Pinpoint the cell where the given text exists, returning its (x, y) midpoint coordinate. 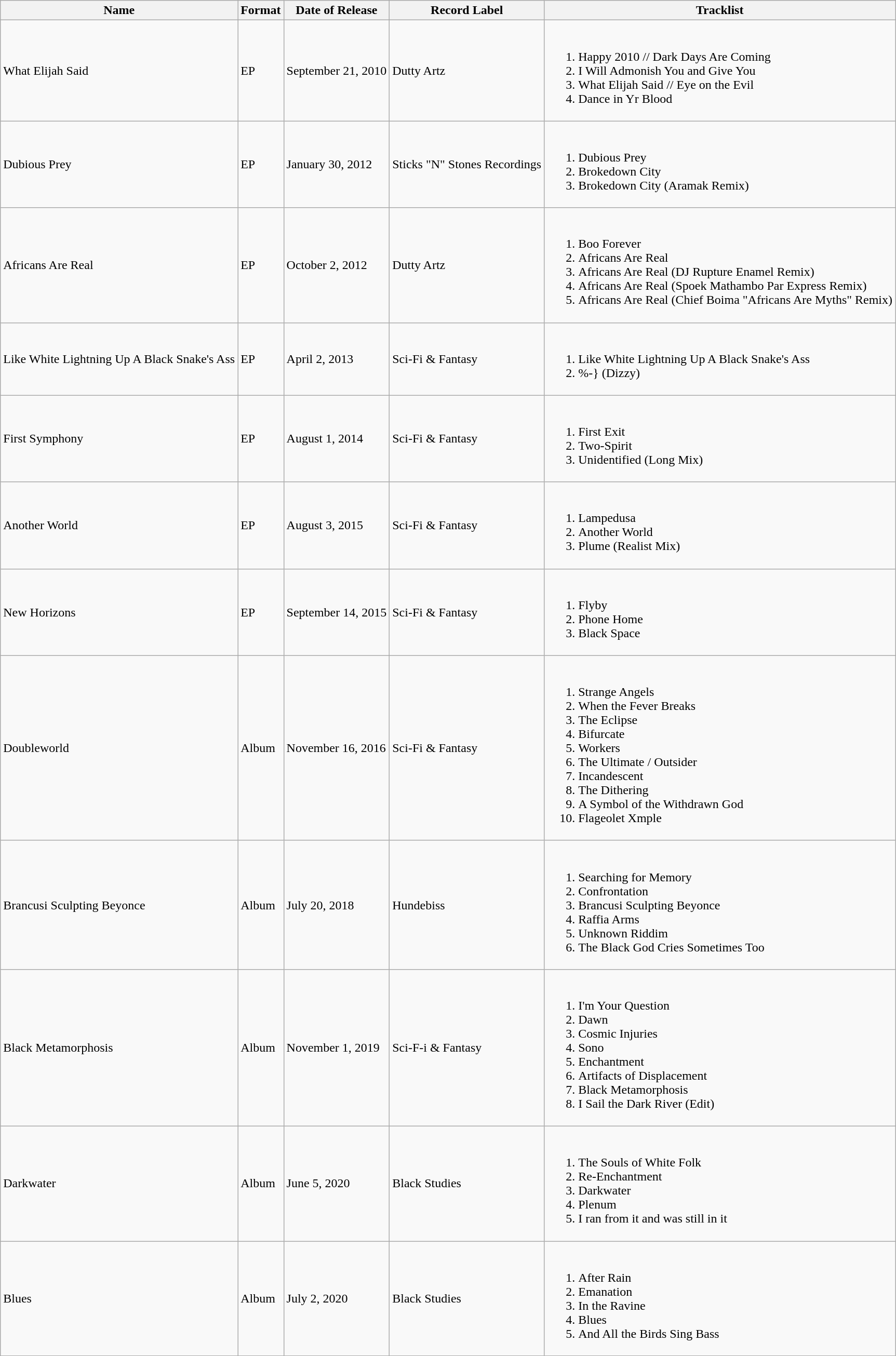
The Souls of White FolkRe-EnchantmentDarkwaterPlenumI ran from it and was still in it (720, 1183)
Blues (119, 1298)
June 5, 2020 (337, 1183)
August 3, 2015 (337, 526)
Format (261, 10)
Sci-F-i & Fantasy (467, 1048)
Hundebiss (467, 905)
October 2, 2012 (337, 265)
LampedusaAnother WorldPlume (Realist Mix) (720, 526)
July 2, 2020 (337, 1298)
August 1, 2014 (337, 438)
September 21, 2010 (337, 71)
January 30, 2012 (337, 164)
New Horizons (119, 612)
Darkwater (119, 1183)
Another World (119, 526)
Dubious PreyBrokedown CityBrokedown City (Aramak Remix) (720, 164)
Like White Lightning Up A Black Snake's Ass (119, 359)
September 14, 2015 (337, 612)
Doubleworld (119, 748)
After RainEmanationIn the RavineBluesAnd All the Birds Sing Bass (720, 1298)
Brancusi Sculpting Beyonce (119, 905)
Record Label (467, 10)
Dubious Prey (119, 164)
April 2, 2013 (337, 359)
I'm Your QuestionDawnCosmic InjuriesSonoEnchantmentArtifacts of DisplacementBlack MetamorphosisI Sail the Dark River (Edit) (720, 1048)
Sticks "N" Stones Recordings (467, 164)
Africans Are Real (119, 265)
Name (119, 10)
Tracklist (720, 10)
First Symphony (119, 438)
November 16, 2016 (337, 748)
November 1, 2019 (337, 1048)
Black Metamorphosis (119, 1048)
FlybyPhone HomeBlack Space (720, 612)
Like White Lightning Up A Black Snake's Ass%-} (Dizzy) (720, 359)
First ExitTwo-SpiritUnidentified (Long Mix) (720, 438)
What Elijah Said (119, 71)
Happy 2010 // Dark Days Are ComingI Will Admonish You and Give YouWhat Elijah Said // Eye on the EvilDance in Yr Blood (720, 71)
Searching for MemoryConfrontationBrancusi Sculpting BeyonceRaffia ArmsUnknown RiddimThe Black God Cries Sometimes Too (720, 905)
July 20, 2018 (337, 905)
Date of Release (337, 10)
